Scan for the cell matching the given text and deliver its (x, y) coordinate at center. 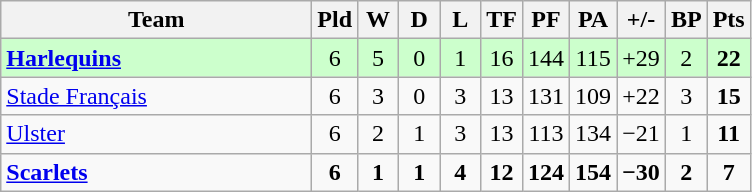
BP (686, 20)
PF (546, 20)
D (420, 20)
15 (728, 96)
+29 (642, 58)
22 (728, 58)
−30 (642, 172)
Harlequins (156, 58)
+/- (642, 20)
L (460, 20)
134 (594, 134)
131 (546, 96)
11 (728, 134)
Scarlets (156, 172)
113 (546, 134)
12 (502, 172)
TF (502, 20)
5 (378, 58)
Ulster (156, 134)
W (378, 20)
Pts (728, 20)
Stade Français (156, 96)
16 (502, 58)
144 (546, 58)
109 (594, 96)
7 (728, 172)
115 (594, 58)
Team (156, 20)
124 (546, 172)
Pld (335, 20)
154 (594, 172)
4 (460, 172)
+22 (642, 96)
PA (594, 20)
−21 (642, 134)
